Search for the cell housing the specified text and yield its [x, y] center coordinate. 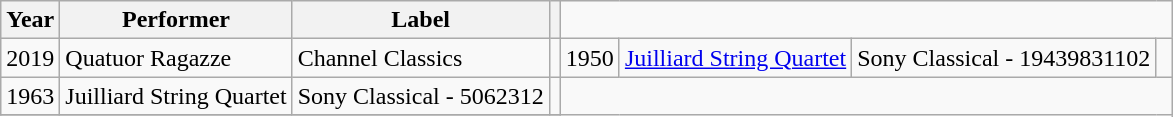
Sony Classical - 5062312 [420, 96]
Performer [176, 20]
Label [420, 20]
1950 [590, 58]
1963 [30, 96]
Quatuor Ragazze [176, 58]
Sony Classical - 19439831102 [1004, 58]
2019 [30, 58]
Year [30, 20]
Channel Classics [420, 58]
